Determine the [x, y] coordinate at the center of the cell enclosing the given text.  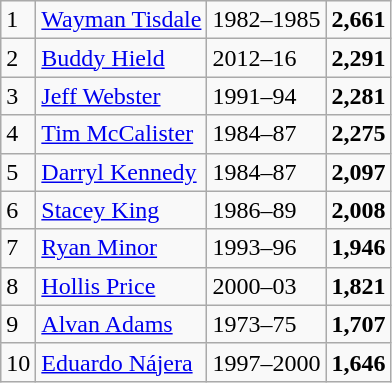
2,097 [358, 172]
1,707 [358, 324]
2000–03 [266, 286]
4 [18, 134]
Ryan Minor [122, 248]
1991–94 [266, 96]
Darryl Kennedy [122, 172]
2,661 [358, 20]
1,946 [358, 248]
Alvan Adams [122, 324]
7 [18, 248]
Jeff Webster [122, 96]
Buddy Hield [122, 58]
1,646 [358, 362]
1993–96 [266, 248]
Wayman Tisdale [122, 20]
1 [18, 20]
6 [18, 210]
2,281 [358, 96]
2 [18, 58]
Eduardo Nájera [122, 362]
3 [18, 96]
Stacey King [122, 210]
2,275 [358, 134]
1997–2000 [266, 362]
10 [18, 362]
2,291 [358, 58]
5 [18, 172]
2012–16 [266, 58]
2,008 [358, 210]
1973–75 [266, 324]
1986–89 [266, 210]
Hollis Price [122, 286]
9 [18, 324]
1982–1985 [266, 20]
8 [18, 286]
1,821 [358, 286]
Tim McCalister [122, 134]
